Return the (x, y) coordinate for the center point of the cell that contains the specified text.  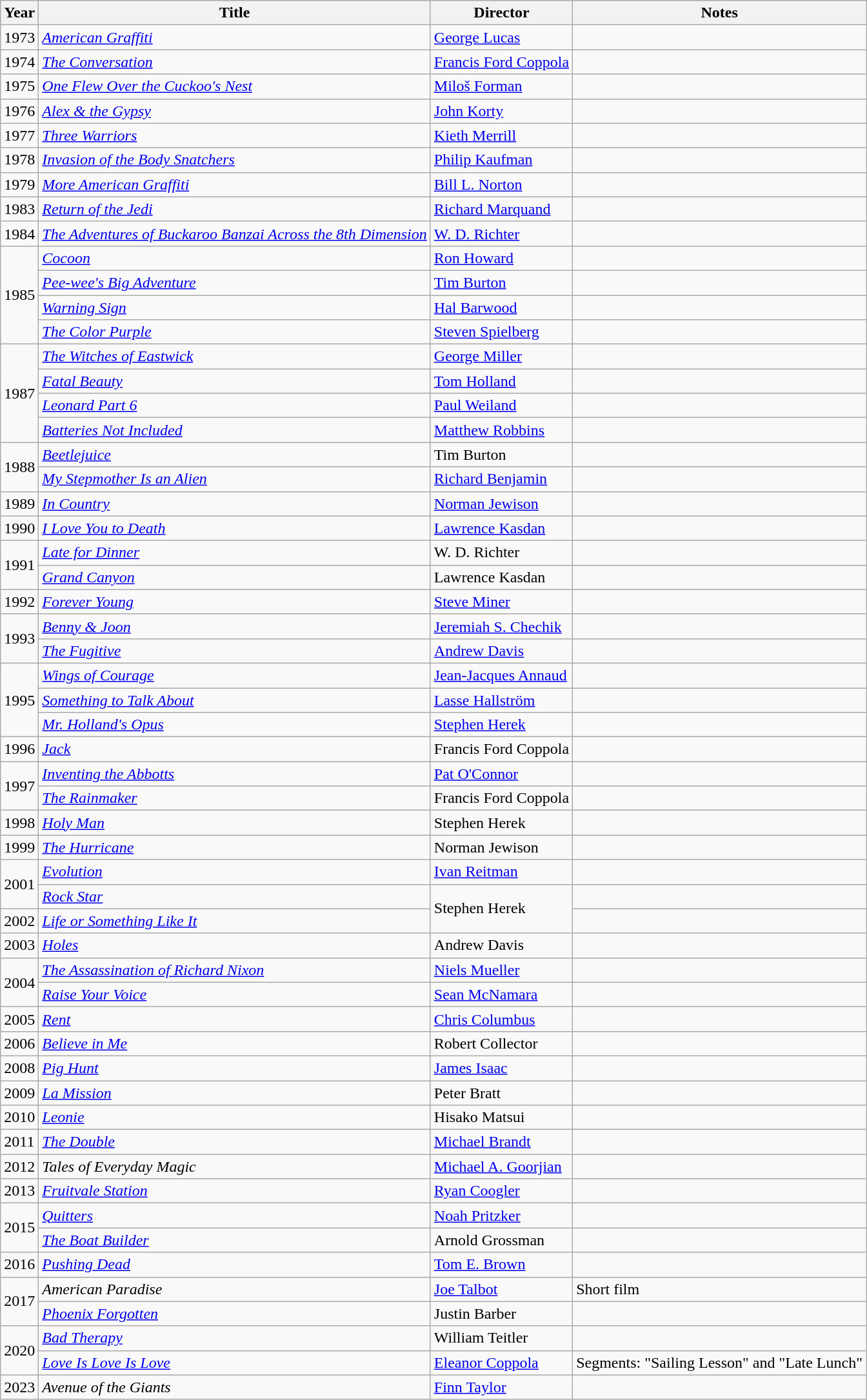
Forever Young (235, 602)
Pushing Dead (235, 1265)
Peter Bratt (501, 1093)
One Flew Over the Cuckoo's Nest (235, 86)
1979 (19, 184)
2002 (19, 921)
Joe Talbot (501, 1289)
Invasion of the Body Snatchers (235, 160)
Leonie (235, 1118)
Steven Spielberg (501, 332)
2009 (19, 1093)
Inventing the Abbotts (235, 774)
2011 (19, 1142)
Steve Miner (501, 602)
Jack (235, 749)
Tom Holland (501, 381)
Tales of Everyday Magic (235, 1167)
Director (501, 13)
American Paradise (235, 1289)
The Adventures of Buckaroo Banzai Across the 8th Dimension (235, 233)
Michael Brandt (501, 1142)
Jeremiah S. Chechik (501, 626)
Grand Canyon (235, 577)
Wings of Courage (235, 675)
Batteries Not Included (235, 430)
Pee-wee's Big Adventure (235, 282)
1993 (19, 638)
Holes (235, 945)
Short film (720, 1289)
Fatal Beauty (235, 381)
1989 (19, 504)
2017 (19, 1301)
The Double (235, 1142)
Bad Therapy (235, 1338)
George Miller (501, 357)
1975 (19, 86)
Evolution (235, 872)
The Witches of Eastwick (235, 357)
In Country (235, 504)
The Color Purple (235, 332)
Tom E. Brown (501, 1265)
2003 (19, 945)
Rent (235, 1019)
2012 (19, 1167)
The Conversation (235, 62)
Ron Howard (501, 258)
James Isaac (501, 1068)
1998 (19, 823)
1976 (19, 111)
2001 (19, 884)
2005 (19, 1019)
John Korty (501, 111)
Hal Barwood (501, 308)
Rock Star (235, 896)
2010 (19, 1118)
1987 (19, 393)
2015 (19, 1228)
Holy Man (235, 823)
Eleanor Coppola (501, 1363)
Bill L. Norton (501, 184)
1978 (19, 160)
Ryan Coogler (501, 1191)
Believe in Me (235, 1043)
More American Graffiti (235, 184)
Avenue of the Giants (235, 1387)
Robert Collector (501, 1043)
2023 (19, 1387)
Chris Columbus (501, 1019)
1992 (19, 602)
Love Is Love Is Love (235, 1363)
The Hurricane (235, 847)
Matthew Robbins (501, 430)
Warning Sign (235, 308)
Title (235, 13)
Sean McNamara (501, 994)
Miloš Forman (501, 86)
Noah Pritzker (501, 1216)
1985 (19, 295)
2013 (19, 1191)
1988 (19, 467)
Paul Weiland (501, 406)
Kieth Merrill (501, 135)
1990 (19, 528)
The Fugitive (235, 651)
Lasse Hallström (501, 700)
Return of the Jedi (235, 209)
Fruitvale Station (235, 1191)
Benny & Joon (235, 626)
1974 (19, 62)
The Boat Builder (235, 1240)
Year (19, 13)
1999 (19, 847)
Philip Kaufman (501, 160)
Phoenix Forgotten (235, 1314)
William Teitler (501, 1338)
Pig Hunt (235, 1068)
Justin Barber (501, 1314)
Mr. Holland's Opus (235, 725)
Jean-Jacques Annaud (501, 675)
1995 (19, 700)
2004 (19, 982)
Pat O'Connor (501, 774)
Late for Dinner (235, 553)
Hisako Matsui (501, 1118)
2020 (19, 1350)
Alex & the Gypsy (235, 111)
Leonard Part 6 (235, 406)
Cocoon (235, 258)
1984 (19, 233)
2016 (19, 1265)
The Assassination of Richard Nixon (235, 970)
Finn Taylor (501, 1387)
1997 (19, 786)
I Love You to Death (235, 528)
Arnold Grossman (501, 1240)
Beetlejuice (235, 455)
Michael A. Goorjian (501, 1167)
2008 (19, 1068)
2006 (19, 1043)
Life or Something Like It (235, 921)
1977 (19, 135)
Richard Benjamin (501, 479)
1973 (19, 37)
La Mission (235, 1093)
Notes (720, 13)
American Graffiti (235, 37)
Quitters (235, 1216)
My Stepmother Is an Alien (235, 479)
1991 (19, 565)
Niels Mueller (501, 970)
1983 (19, 209)
The Rainmaker (235, 798)
Three Warriors (235, 135)
George Lucas (501, 37)
1996 (19, 749)
Segments: "Sailing Lesson" and "Late Lunch" (720, 1363)
Richard Marquand (501, 209)
Ivan Reitman (501, 872)
Something to Talk About (235, 700)
Raise Your Voice (235, 994)
